Find where the given text appears and provide that cell's center as [x, y] coordinate. 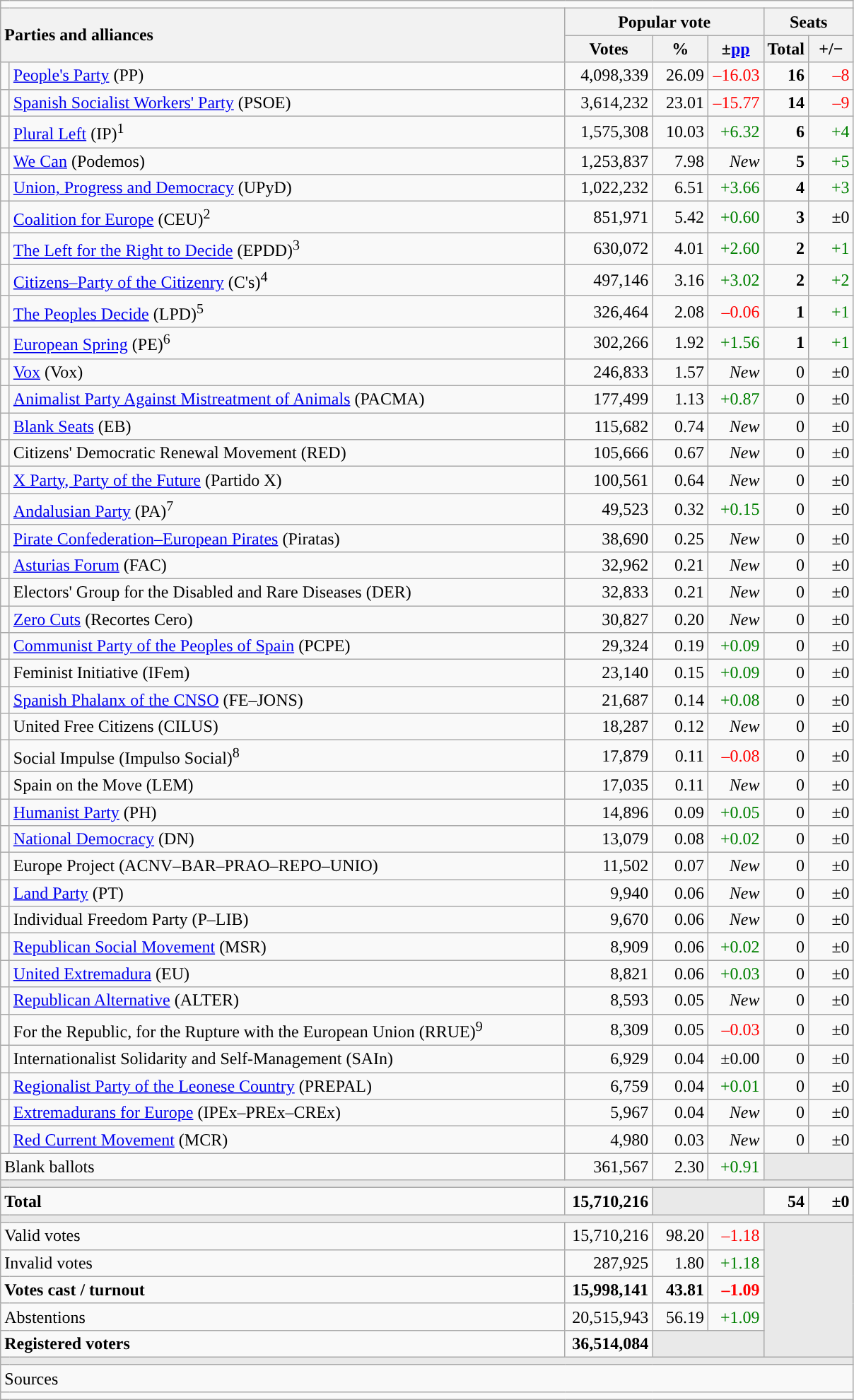
9,670 [609, 920]
6,759 [609, 1086]
4,980 [609, 1140]
17,879 [609, 757]
% [680, 49]
Land Party (PT) [287, 893]
361,567 [609, 1167]
Plural Left (IP)1 [287, 132]
0.15 [680, 673]
+/− [831, 49]
1.57 [680, 373]
Europe Project (ACNV–BAR–PRAO–REPO–UNIO) [287, 866]
851,971 [609, 218]
Andalusian Party (PA)7 [287, 509]
+6.32 [735, 132]
+0.01 [735, 1086]
6,929 [609, 1059]
0.32 [680, 509]
0.64 [680, 480]
+0.60 [735, 218]
17,035 [609, 785]
21,687 [609, 700]
30,827 [609, 619]
X Party, Party of the Future (Partido X) [287, 480]
Feminist Initiative (IFem) [287, 673]
4,098,339 [609, 76]
0.19 [680, 646]
11,502 [609, 866]
5.42 [680, 218]
630,072 [609, 249]
6 [786, 132]
6.51 [680, 188]
0.14 [680, 700]
The Left for the Right to Decide (EPDD)3 [287, 249]
–16.03 [735, 76]
National Democracy (DN) [287, 839]
Republican Alternative (ALTER) [287, 1001]
People's Party (PP) [287, 76]
+1.18 [735, 1263]
8,909 [609, 947]
+0.08 [735, 700]
We Can (Podemos) [287, 161]
Popular vote [665, 22]
0.74 [680, 426]
+0.87 [735, 399]
246,833 [609, 373]
Union, Progress and Democracy (UPyD) [287, 188]
15,998,141 [609, 1290]
Red Current Movement (MCR) [287, 1140]
98.20 [680, 1236]
49,523 [609, 509]
Coalition for Europe (CEU)2 [287, 218]
+0.91 [735, 1167]
Zero Cuts (Recortes Cero) [287, 619]
36,514,084 [609, 1343]
14,896 [609, 812]
3.16 [680, 280]
56.19 [680, 1317]
United Free Citizens (CILUS) [287, 727]
2.08 [680, 311]
0.07 [680, 866]
43.81 [680, 1290]
Electors' Group for the Disabled and Rare Diseases (DER) [287, 593]
+2.60 [735, 249]
Blank Seats (EB) [287, 426]
–8 [831, 76]
302,266 [609, 344]
0.12 [680, 727]
8,309 [609, 1029]
23.01 [680, 103]
18,287 [609, 727]
–0.03 [735, 1029]
+2 [831, 280]
32,962 [609, 565]
1.80 [680, 1263]
Blank ballots [283, 1167]
0.09 [680, 812]
+0.15 [735, 509]
Pirate Confederation–European Pirates (Piratas) [287, 538]
1.92 [680, 344]
Spain on the Move (LEM) [287, 785]
10.03 [680, 132]
±0.00 [735, 1059]
287,925 [609, 1263]
United Extremadura (EU) [287, 974]
7.98 [680, 161]
Humanist Party (PH) [287, 812]
Regionalist Party of the Leonese Country (PREPAL) [287, 1086]
–15.77 [735, 103]
+0.03 [735, 974]
–0.06 [735, 311]
Valid votes [283, 1236]
16 [786, 76]
1.13 [680, 399]
Animalist Party Against Mistreatment of Animals (PACMA) [287, 399]
Seats [809, 22]
Votes cast / turnout [283, 1290]
1,022,232 [609, 188]
1,253,837 [609, 161]
Votes [609, 49]
38,690 [609, 538]
Invalid votes [283, 1263]
+0.05 [735, 812]
Parties and alliances [283, 35]
Citizens' Democratic Renewal Movement (RED) [287, 453]
3 [786, 218]
32,833 [609, 593]
Social Impulse (Impulso Social)8 [287, 757]
20,515,943 [609, 1317]
0.20 [680, 619]
497,146 [609, 280]
9,940 [609, 893]
+3.66 [735, 188]
European Spring (PE)6 [287, 344]
0.25 [680, 538]
2.30 [680, 1167]
Republican Social Movement (MSR) [287, 947]
5,967 [609, 1113]
–1.18 [735, 1236]
+3.02 [735, 280]
54 [786, 1201]
–1.09 [735, 1290]
+4 [831, 132]
+1.09 [735, 1317]
5 [786, 161]
13,079 [609, 839]
+5 [831, 161]
14 [786, 103]
Abstentions [283, 1317]
3,614,232 [609, 103]
Spanish Socialist Workers' Party (PSOE) [287, 103]
–0.08 [735, 757]
8,821 [609, 974]
26.09 [680, 76]
The Peoples Decide (LPD)5 [287, 311]
0.08 [680, 839]
0.03 [680, 1140]
+1.56 [735, 344]
0.67 [680, 453]
23,140 [609, 673]
Individual Freedom Party (P–LIB) [287, 920]
1,575,308 [609, 132]
Internationalist Solidarity and Self-Management (SAIn) [287, 1059]
Vox (Vox) [287, 373]
For the Republic, for the Rupture with the European Union (RRUE)9 [287, 1029]
–9 [831, 103]
±pp [735, 49]
Asturias Forum (FAC) [287, 565]
Citizens–Party of the Citizenry (C's)4 [287, 280]
29,324 [609, 646]
177,499 [609, 399]
Sources [427, 1378]
Communist Party of the Peoples of Spain (PCPE) [287, 646]
4.01 [680, 249]
Extremadurans for Europe (IPEx–PREx–CREx) [287, 1113]
8,593 [609, 1001]
105,666 [609, 453]
Spanish Phalanx of the CNSO (FE–JONS) [287, 700]
4 [786, 188]
Registered voters [283, 1343]
115,682 [609, 426]
+3 [831, 188]
100,561 [609, 480]
326,464 [609, 311]
